For the text-containing cell, return its midpoint in (X, Y) coordinate format. 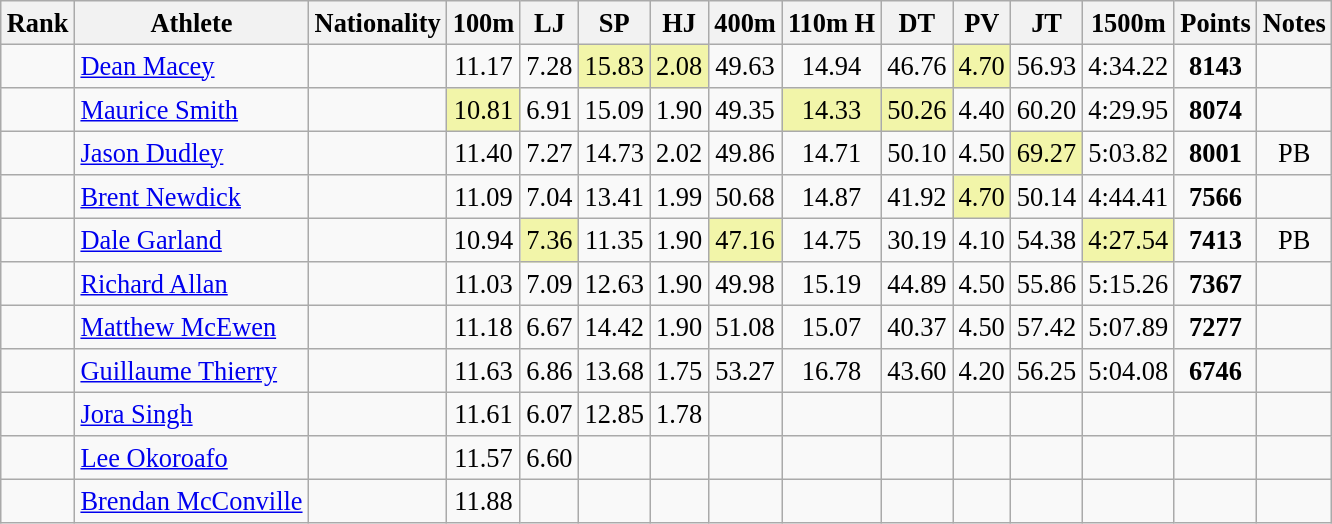
Dean Macey (191, 66)
Jason Dudley (191, 153)
Matthew McEwen (191, 327)
13.68 (614, 371)
7.04 (549, 197)
6.60 (549, 458)
14.42 (614, 327)
7566 (1215, 197)
69.27 (1046, 153)
8143 (1215, 66)
4.40 (982, 109)
11.18 (484, 327)
2.02 (679, 153)
54.38 (1046, 240)
50.14 (1046, 197)
Lee Okoroafo (191, 458)
14.71 (832, 153)
56.25 (1046, 371)
6.67 (549, 327)
12.63 (614, 284)
4:34.22 (1128, 66)
12.85 (614, 414)
LJ (549, 22)
6.86 (549, 371)
14.75 (832, 240)
30.19 (916, 240)
50.10 (916, 153)
4.20 (982, 371)
49.63 (745, 66)
51.08 (745, 327)
Athlete (191, 22)
15.19 (832, 284)
16.78 (832, 371)
4:44.41 (1128, 197)
PV (982, 22)
10.94 (484, 240)
11.61 (484, 414)
14.87 (832, 197)
7.09 (549, 284)
11.17 (484, 66)
Notes (1294, 22)
5:07.89 (1128, 327)
5:15.26 (1128, 284)
57.42 (1046, 327)
7.28 (549, 66)
1.78 (679, 414)
13.41 (614, 197)
400m (745, 22)
6.91 (549, 109)
Maurice Smith (191, 109)
49.35 (745, 109)
Nationality (378, 22)
55.86 (1046, 284)
15.09 (614, 109)
SP (614, 22)
46.76 (916, 66)
Richard Allan (191, 284)
Rank (38, 22)
1.99 (679, 197)
60.20 (1046, 109)
Points (1215, 22)
11.03 (484, 284)
15.83 (614, 66)
DT (916, 22)
49.86 (745, 153)
7413 (1215, 240)
43.60 (916, 371)
2.08 (679, 66)
7367 (1215, 284)
4.10 (982, 240)
JT (1046, 22)
11.63 (484, 371)
11.88 (484, 501)
50.68 (745, 197)
Brendan McConville (191, 501)
8074 (1215, 109)
49.98 (745, 284)
41.92 (916, 197)
7277 (1215, 327)
53.27 (745, 371)
14.94 (832, 66)
6.07 (549, 414)
11.40 (484, 153)
Guillaume Thierry (191, 371)
7.36 (549, 240)
8001 (1215, 153)
50.26 (916, 109)
11.09 (484, 197)
4:29.95 (1128, 109)
56.93 (1046, 66)
47.16 (745, 240)
44.89 (916, 284)
1500m (1128, 22)
Jora Singh (191, 414)
11.35 (614, 240)
10.81 (484, 109)
1.75 (679, 371)
5:04.08 (1128, 371)
HJ (679, 22)
Brent Newdick (191, 197)
11.57 (484, 458)
40.37 (916, 327)
14.33 (832, 109)
100m (484, 22)
5:03.82 (1128, 153)
6746 (1215, 371)
Dale Garland (191, 240)
110m H (832, 22)
15.07 (832, 327)
4:27.54 (1128, 240)
14.73 (614, 153)
7.27 (549, 153)
